Return [x, y] of the center of cell containing provided text 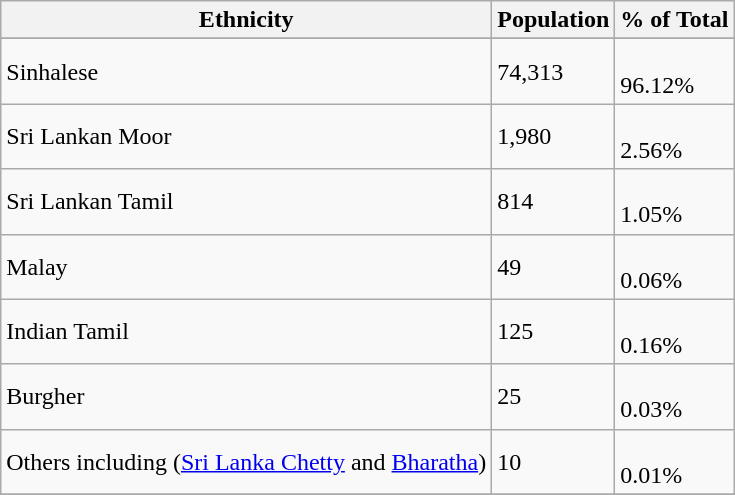
96.12% [674, 72]
2.56% [674, 136]
0.16% [674, 332]
Others including (Sri Lanka Chetty and Bharatha) [246, 462]
0.01% [674, 462]
Ethnicity [246, 20]
1.05% [674, 202]
Sri Lankan Moor [246, 136]
Indian Tamil [246, 332]
Population [554, 20]
125 [554, 332]
49 [554, 266]
Sinhalese [246, 72]
0.03% [674, 396]
1,980 [554, 136]
25 [554, 396]
Sri Lankan Tamil [246, 202]
Burgher [246, 396]
Malay [246, 266]
10 [554, 462]
814 [554, 202]
0.06% [674, 266]
74,313 [554, 72]
% of Total [674, 20]
